For the text-containing cell, return its midpoint in (X, Y) coordinate format. 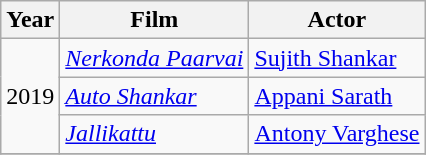
Auto Shankar (154, 96)
Nerkonda Paarvai (154, 58)
Appani Sarath (337, 96)
Film (154, 20)
Year (30, 20)
2019 (30, 96)
Antony Varghese (337, 134)
Actor (337, 20)
Jallikattu (154, 134)
Sujith Shankar (337, 58)
